Find where the given text appears and provide that cell's center as [x, y] coordinate. 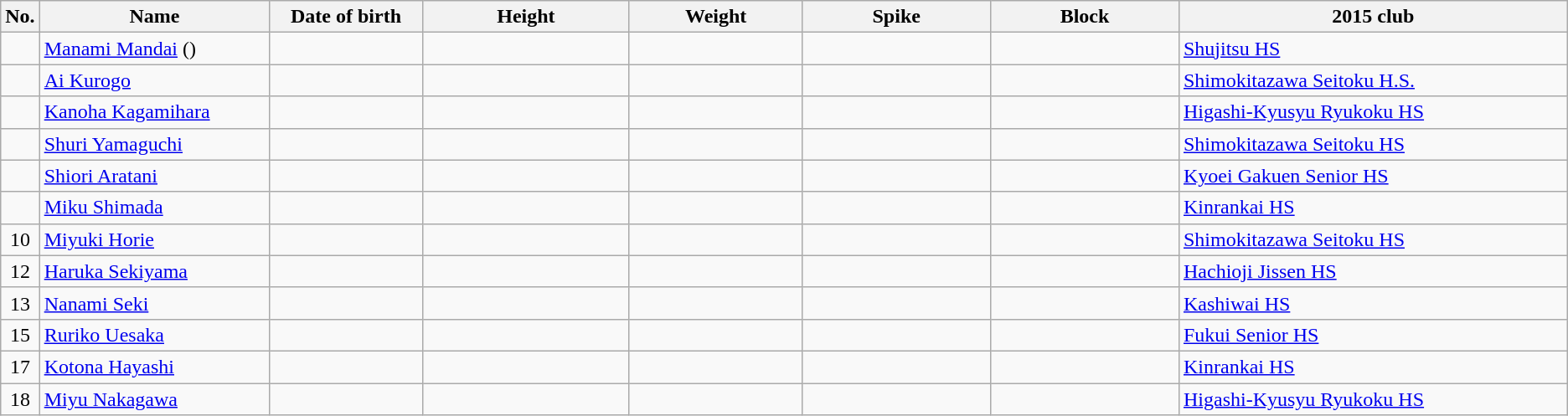
Shiori Aratani [154, 176]
Height [526, 17]
Kanoha Kagamihara [154, 112]
Fukui Senior HS [1373, 335]
Miyuki Horie [154, 239]
10 [20, 239]
Name [154, 17]
Haruka Sekiyama [154, 271]
18 [20, 399]
Kyoei Gakuen Senior HS [1373, 176]
Ai Kurogo [154, 80]
13 [20, 303]
Kashiwai HS [1373, 303]
15 [20, 335]
Shujitsu HS [1373, 49]
Block [1086, 17]
Hachioji Jissen HS [1373, 271]
17 [20, 367]
Miku Shimada [154, 208]
Kotona Hayashi [154, 367]
Shimokitazawa Seitoku H.S. [1373, 80]
Nanami Seki [154, 303]
2015 club [1373, 17]
Spike [896, 17]
12 [20, 271]
No. [20, 17]
Date of birth [347, 17]
Weight [715, 17]
Ruriko Uesaka [154, 335]
Shuri Yamaguchi [154, 144]
Miyu Nakagawa [154, 399]
Manami Mandai () [154, 49]
